Output the [X, Y] coordinate of the center of the cell containing the given text.  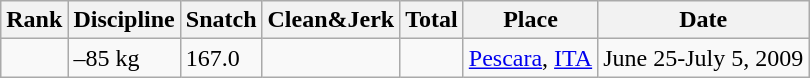
Date [704, 20]
June 25-July 5, 2009 [704, 58]
Rank [34, 20]
–85 kg [124, 58]
Total [432, 20]
Discipline [124, 20]
167.0 [221, 58]
Snatch [221, 20]
Pescara, ITA [530, 58]
Place [530, 20]
Clean&Jerk [331, 20]
